From the cell containing the given text, extract its center point as [x, y] coordinate. 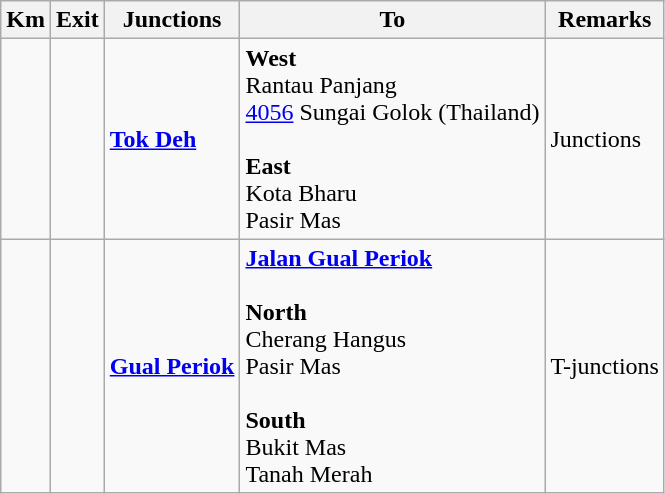
Gual Periok [172, 366]
T-junctions [605, 366]
Tok Deh [172, 139]
West Rantau Panjang4056 Sungai Golok (Thailand)East Kota Bharu Pasir Mas [392, 139]
Exit [77, 20]
Jalan Gual PeriokNorthCherang HangusPasir MasSouthBukit MasTanah Merah [392, 366]
Remarks [605, 20]
Km [26, 20]
To [392, 20]
